Capture the cell that displays the provided text and extract its [X, Y] central coordinate. 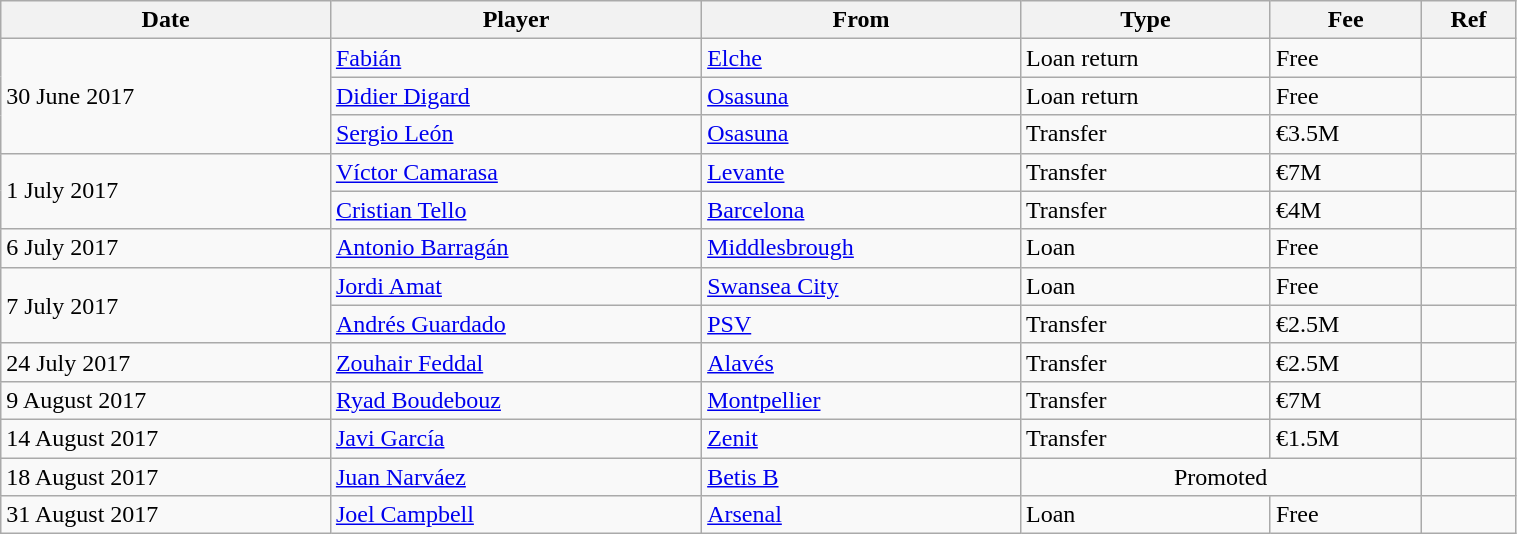
Barcelona [862, 210]
Juan Narváez [516, 477]
Alavés [862, 362]
Montpellier [862, 400]
Date [166, 20]
Swansea City [862, 286]
Zenit [862, 438]
Sergio León [516, 134]
Joel Campbell [516, 515]
€3.5M [1345, 134]
Antonio Barragán [516, 248]
7 July 2017 [166, 305]
30 June 2017 [166, 96]
Zouhair Feddal [516, 362]
PSV [862, 324]
1 July 2017 [166, 191]
Type [1145, 20]
Fee [1345, 20]
Arsenal [862, 515]
From [862, 20]
Promoted [1220, 477]
Betis B [862, 477]
Cristian Tello [516, 210]
Elche [862, 58]
€1.5M [1345, 438]
Javi García [516, 438]
Víctor Camarasa [516, 172]
Andrés Guardado [516, 324]
6 July 2017 [166, 248]
9 August 2017 [166, 400]
Levante [862, 172]
18 August 2017 [166, 477]
14 August 2017 [166, 438]
Jordi Amat [516, 286]
Ref [1468, 20]
Didier Digard [516, 96]
€4M [1345, 210]
Player [516, 20]
24 July 2017 [166, 362]
Ryad Boudebouz [516, 400]
Middlesbrough [862, 248]
Fabián [516, 58]
31 August 2017 [166, 515]
